Extract the [x, y] coordinate from the center of the cell holding the provided text.  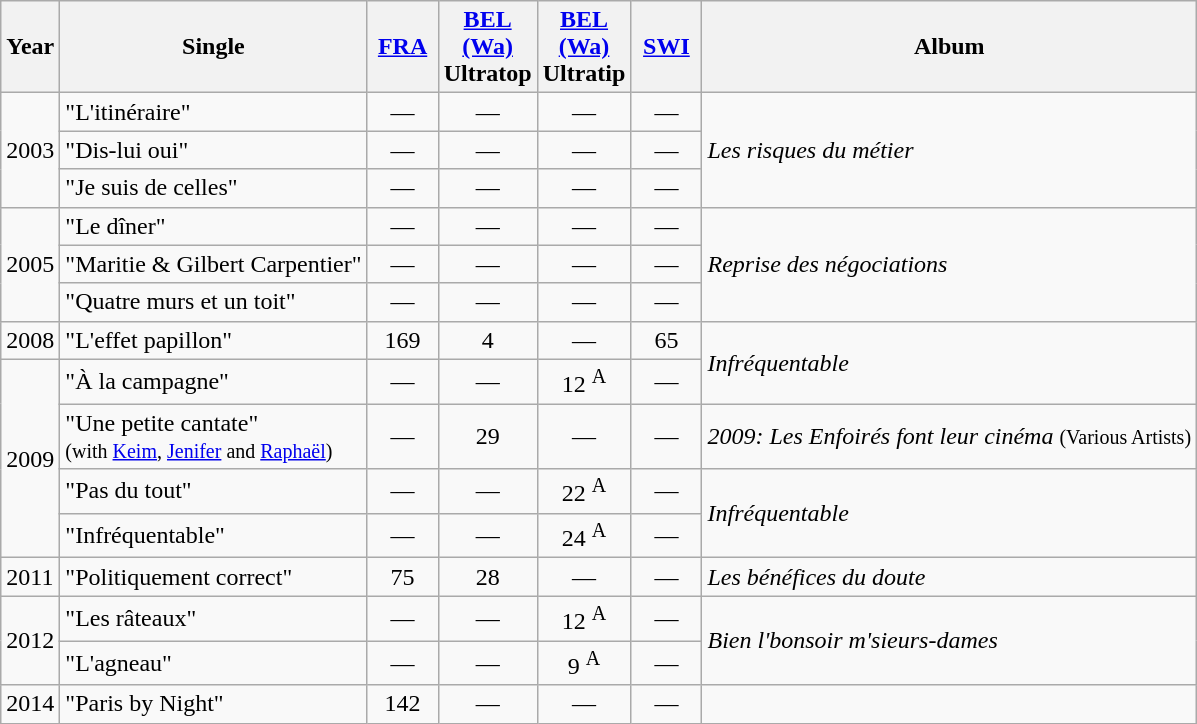
"Politiquement correct" [214, 577]
142 [402, 704]
Bien l'bonsoir m'sieurs-dames [950, 640]
4 [488, 340]
Single [214, 47]
"L'agneau" [214, 664]
169 [402, 340]
"Maritie & Gilbert Carpentier" [214, 264]
2011 [30, 577]
"Paris by Night" [214, 704]
9 A [584, 664]
2009: Les Enfoirés font leur cinéma (Various Artists) [950, 436]
Les risques du métier [950, 150]
"Une petite cantate" (with Keim, Jenifer and Raphaël) [214, 436]
Les bénéfices du doute [950, 577]
"Quatre murs et un toit" [214, 302]
"Le dîner" [214, 226]
Reprise des négociations [950, 264]
2012 [30, 640]
2005 [30, 264]
2014 [30, 704]
"L'effet papillon" [214, 340]
"Les râteaux" [214, 618]
Year [30, 47]
28 [488, 577]
29 [488, 436]
"Je suis de celles" [214, 188]
Album [950, 47]
22 A [584, 492]
"L'itinéraire" [214, 112]
24 A [584, 536]
65 [666, 340]
"Pas du tout" [214, 492]
"Dis-lui oui" [214, 150]
BEL(Wa)Ultratip [584, 47]
75 [402, 577]
FRA [402, 47]
2009 [30, 458]
"Infréquentable" [214, 536]
"À la campagne" [214, 382]
2003 [30, 150]
2008 [30, 340]
BEL(Wa)Ultratop [488, 47]
SWI [666, 47]
